Capture the cell that displays the provided text and extract its [x, y] central coordinate. 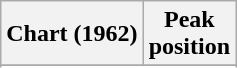
Peak position [189, 34]
Chart (1962) [72, 34]
